Return the (X, Y) coordinate for the center point of the cell that contains the specified text.  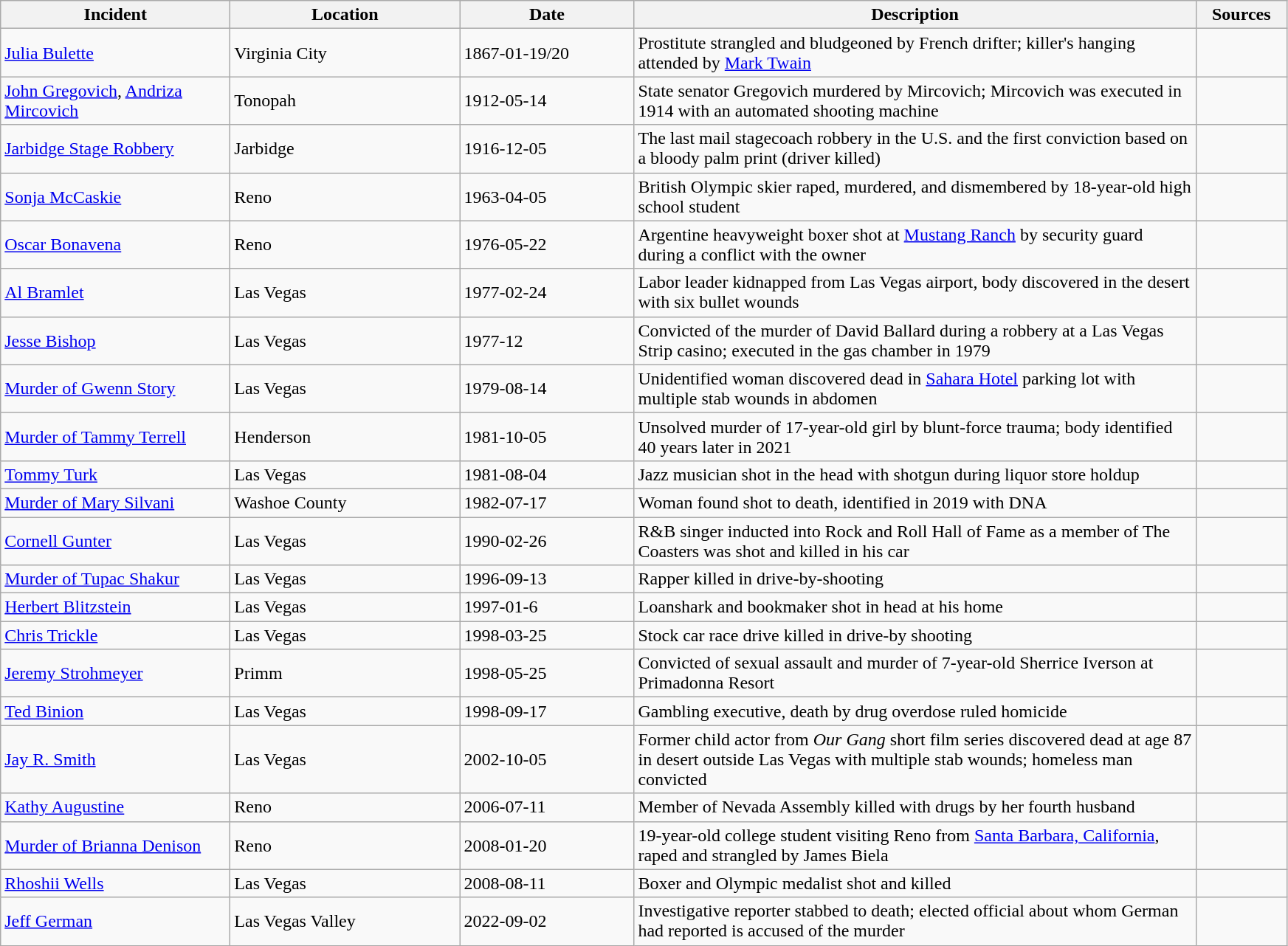
Argentine heavyweight boxer shot at Mustang Ranch by security guard during a conflict with the owner (915, 245)
2008-08-11 (547, 883)
Las Vegas Valley (345, 921)
Sources (1241, 15)
Virginia City (345, 53)
John Gregovich, Andriza Mircovich (115, 100)
Henderson (345, 437)
Kathy Augustine (115, 807)
Jeremy Strohmeyer (115, 673)
Jeff German (115, 921)
2008-01-20 (547, 846)
1997-01-6 (547, 607)
Jesse Bishop (115, 341)
Jay R. Smith (115, 759)
1977-02-24 (547, 292)
The last mail stagecoach robbery in the U.S. and the first conviction based on a bloody palm print (driver killed) (915, 149)
1981-08-04 (547, 474)
R&B singer inducted into Rock and Roll Hall of Fame as a member of The Coasters was shot and killed in his car (915, 540)
2022-09-02 (547, 921)
Unsolved murder of 17-year-old girl by blunt-force trauma; body identified 40 years later in 2021 (915, 437)
Cornell Gunter (115, 540)
Tommy Turk (115, 474)
Rapper killed in drive-by-shooting (915, 579)
Convicted of sexual assault and murder of 7-year-old Sherrice Iverson at Primadonna Resort (915, 673)
1996-09-13 (547, 579)
1976-05-22 (547, 245)
Al Bramlet (115, 292)
Convicted of the murder of David Ballard during a robbery at a Las Vegas Strip casino; executed in the gas chamber in 1979 (915, 341)
Member of Nevada Assembly killed with drugs by her fourth husband (915, 807)
Herbert Blitzstein (115, 607)
Rhoshii Wells (115, 883)
Investigative reporter stabbed to death; elected official about whom German had reported is accused of the murder (915, 921)
19-year-old college student visiting Reno from Santa Barbara, California, raped and strangled by James Biela (915, 846)
Murder of Tupac Shakur (115, 579)
Julia Bulette (115, 53)
Unidentified woman discovered dead in Sahara Hotel parking lot with multiple stab wounds in abdomen (915, 388)
Washoe County (345, 503)
Woman found shot to death, identified in 2019 with DNA (915, 503)
Gambling executive, death by drug overdose ruled homicide (915, 711)
Jarbidge (345, 149)
Jarbidge Stage Robbery (115, 149)
1981-10-05 (547, 437)
1916-12-05 (547, 149)
1990-02-26 (547, 540)
1977-12 (547, 341)
1912-05-14 (547, 100)
Sonja McCaskie (115, 196)
1982-07-17 (547, 503)
Ted Binion (115, 711)
Loanshark and bookmaker shot in head at his home (915, 607)
Incident (115, 15)
1867-01-19/20 (547, 53)
1979-08-14 (547, 388)
Location (345, 15)
1998-05-25 (547, 673)
Oscar Bonavena (115, 245)
Jazz musician shot in the head with shotgun during liquor store holdup (915, 474)
Murder of Gwenn Story (115, 388)
Labor leader kidnapped from Las Vegas airport, body discovered in the desert with six bullet wounds (915, 292)
Stock car race drive killed in drive-by shooting (915, 635)
Chris Trickle (115, 635)
2006-07-11 (547, 807)
State senator Gregovich murdered by Mircovich; Mircovich was executed in 1914 with an automated shooting machine (915, 100)
2002-10-05 (547, 759)
Date (547, 15)
Murder of Brianna Denison (115, 846)
Prostitute strangled and bludgeoned by French drifter; killer's hanging attended by Mark Twain (915, 53)
Description (915, 15)
British Olympic skier raped, murdered, and dismembered by 18-year-old high school student (915, 196)
Tonopah (345, 100)
1963-04-05 (547, 196)
Murder of Tammy Terrell (115, 437)
Murder of Mary Silvani (115, 503)
1998-09-17 (547, 711)
Primm (345, 673)
1998-03-25 (547, 635)
Boxer and Olympic medalist shot and killed (915, 883)
